Provide the (x, y) coordinate of the cell's center where the given text is located.  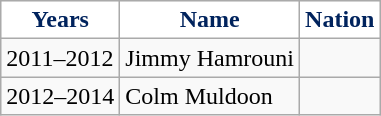
Jimmy Hamrouni (210, 58)
Name (210, 20)
Years (60, 20)
2011–2012 (60, 58)
Colm Muldoon (210, 96)
Nation (340, 20)
2012–2014 (60, 96)
